Scan for the cell matching the given text and deliver its (x, y) coordinate at center. 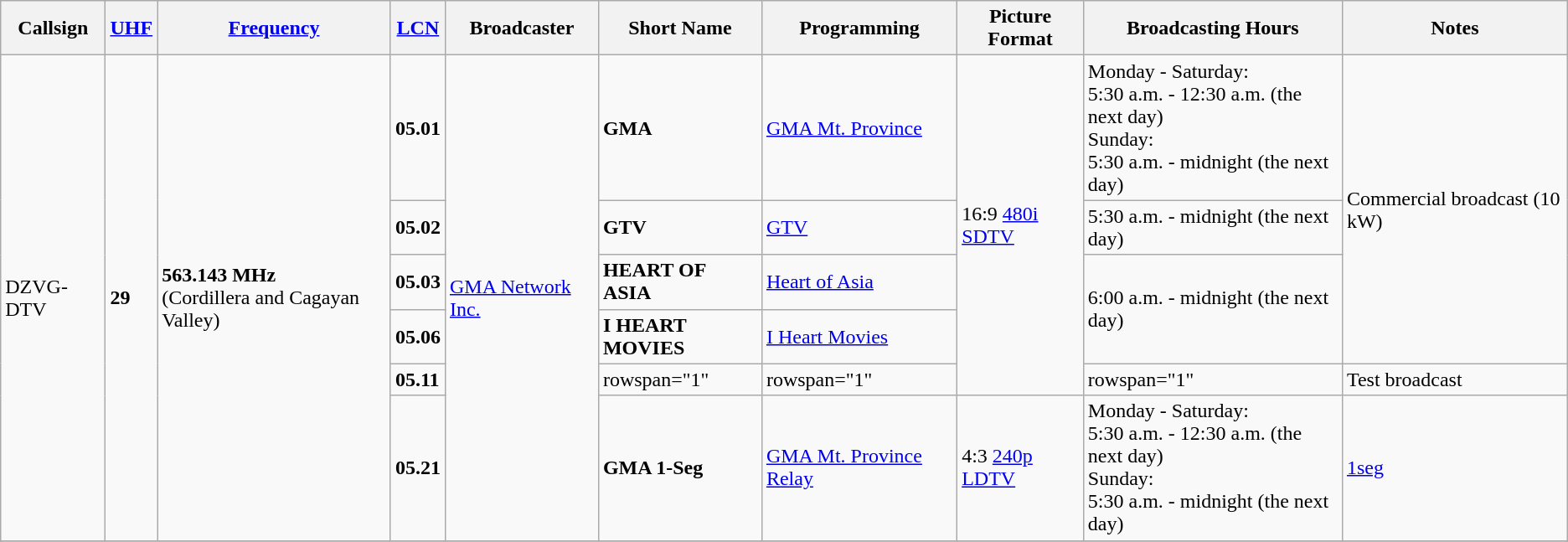
LCN (417, 28)
UHF (132, 28)
Picture Format (1020, 28)
Callsign (54, 28)
05.06 (417, 337)
GMA Mt. Province Relay (859, 467)
Broadcaster (521, 28)
6:00 a.m. - midnight (the next day) (1213, 309)
05.02 (417, 228)
Frequency (275, 28)
GMA (680, 127)
5:30 a.m. - midnight (the next day) (1213, 228)
I Heart Movies (859, 337)
HEART OF ASIA (680, 281)
Notes (1454, 28)
4:3 240p LDTV (1020, 467)
GMA Network Inc. (521, 298)
05.11 (417, 379)
GMA Mt. Province (859, 127)
Heart of Asia (859, 281)
DZVG-DTV (54, 298)
05.03 (417, 281)
05.01 (417, 127)
29 (132, 298)
Short Name (680, 28)
Programming (859, 28)
I HEART MOVIES (680, 337)
Commercial broadcast (10 kW) (1454, 209)
05.21 (417, 467)
Broadcasting Hours (1213, 28)
Test broadcast (1454, 379)
16:9 480i SDTV (1020, 225)
1seg (1454, 467)
GMA 1-Seg (680, 467)
563.143 MHz(Cordillera and Cagayan Valley) (275, 298)
